Provide the (x, y) coordinate of the cell's center where the given text is located.  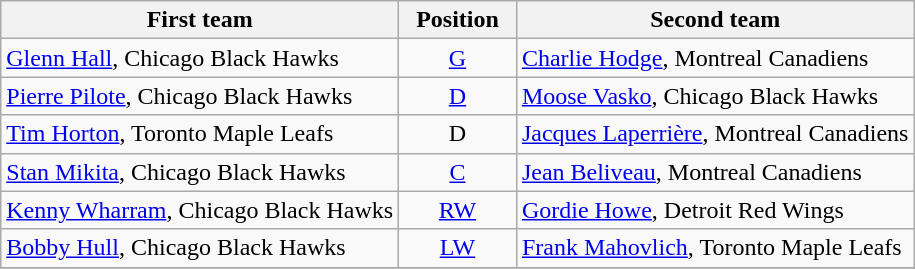
Pierre Pilote, Chicago Black Hawks (200, 96)
Position (458, 20)
First team (200, 20)
Moose Vasko, Chicago Black Hawks (715, 96)
Glenn Hall, Chicago Black Hawks (200, 58)
Jean Beliveau, Montreal Canadiens (715, 172)
Stan Mikita, Chicago Black Hawks (200, 172)
Tim Horton, Toronto Maple Leafs (200, 134)
LW (458, 248)
Second team (715, 20)
G (458, 58)
Jacques Laperrière, Montreal Canadiens (715, 134)
Kenny Wharram, Chicago Black Hawks (200, 210)
C (458, 172)
Frank Mahovlich, Toronto Maple Leafs (715, 248)
Charlie Hodge, Montreal Canadiens (715, 58)
RW (458, 210)
Gordie Howe, Detroit Red Wings (715, 210)
Bobby Hull, Chicago Black Hawks (200, 248)
